Scan for the cell matching the given text and deliver its [X, Y] coordinate at center. 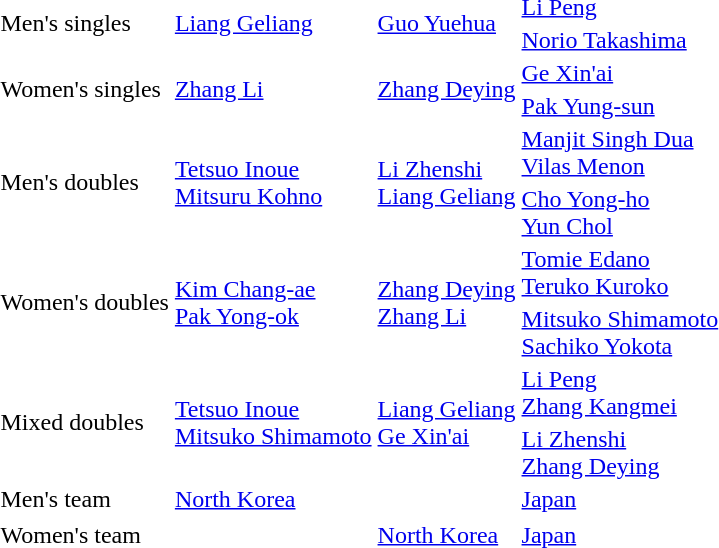
Zhang Li [273, 90]
Liang Geliang Ge Xin'ai [446, 422]
Zhang Deying [446, 90]
Li Zhenshi Liang Geliang [446, 182]
Tetsuo Inoue Mitsuru Kohno [273, 182]
North Korea [273, 499]
Kim Chang-ae Pak Yong-ok [273, 302]
Tetsuo Inoue Mitsuko Shimamoto [273, 422]
Zhang Deying Zhang Li [446, 302]
